Search for the cell housing the specified text and yield its [X, Y] center coordinate. 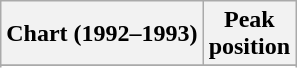
Peakposition [249, 34]
Chart (1992–1993) [102, 34]
